From the cell containing the given text, extract its center point as [x, y] coordinate. 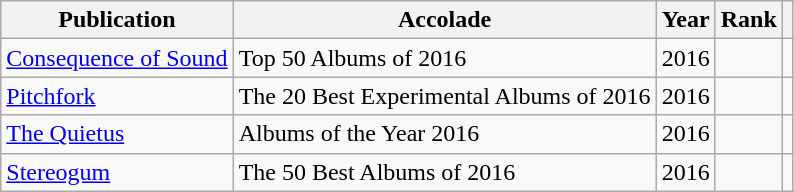
Albums of the Year 2016 [444, 134]
Accolade [444, 20]
Consequence of Sound [117, 58]
Stereogum [117, 172]
Top 50 Albums of 2016 [444, 58]
Rank [748, 20]
Pitchfork [117, 96]
The 20 Best Experimental Albums of 2016 [444, 96]
Year [686, 20]
Publication [117, 20]
The Quietus [117, 134]
The 50 Best Albums of 2016 [444, 172]
